Find where the given text appears and provide that cell's center as (X, Y) coordinate. 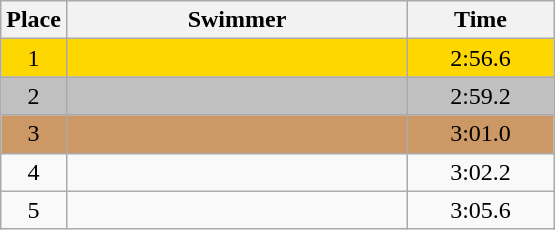
Swimmer (236, 20)
2:56.6 (481, 58)
3 (34, 134)
2:59.2 (481, 96)
Time (481, 20)
3:01.0 (481, 134)
2 (34, 96)
1 (34, 58)
Place (34, 20)
3:05.6 (481, 210)
5 (34, 210)
4 (34, 172)
3:02.2 (481, 172)
